Detect which cell encompasses the target text, then output its [x, y] center coordinate. 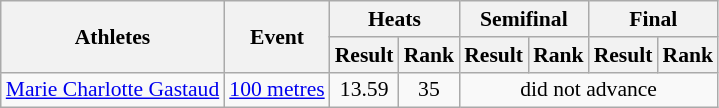
35 [430, 90]
Heats [394, 19]
Marie Charlotte Gastaud [113, 90]
13.59 [364, 90]
Final [654, 19]
100 metres [276, 90]
Semifinal [524, 19]
Event [276, 36]
did not advance [588, 90]
Athletes [113, 36]
